For the text-containing cell, return its midpoint in (x, y) coordinate format. 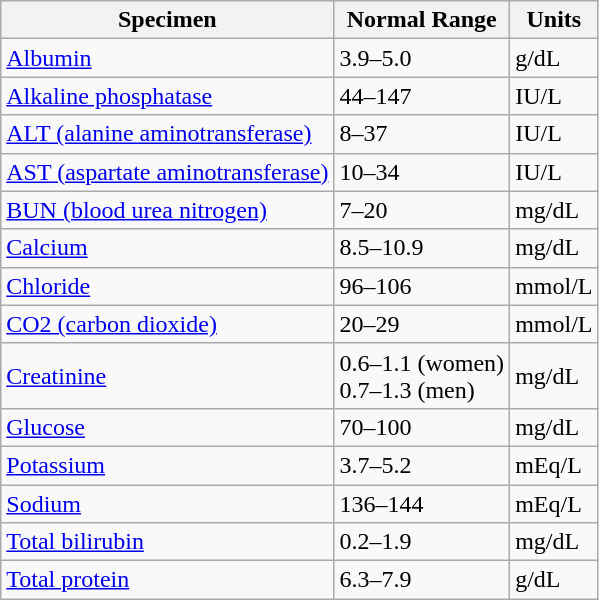
20–29 (422, 324)
3.7–5.2 (422, 465)
CO2 (carbon dioxide) (168, 324)
8.5–10.9 (422, 248)
Total bilirubin (168, 542)
Normal Range (422, 20)
Chloride (168, 286)
7–20 (422, 210)
6.3–7.9 (422, 580)
70–100 (422, 427)
Creatinine (168, 376)
Alkaline phosphatase (168, 96)
0.6–1.1 (women)0.7–1.3 (men) (422, 376)
0.2–1.9 (422, 542)
Glucose (168, 427)
Units (554, 20)
Total protein (168, 580)
10–34 (422, 172)
Albumin (168, 58)
ALT (alanine aminotransferase) (168, 134)
Calcium (168, 248)
Sodium (168, 503)
AST (aspartate aminotransferase) (168, 172)
Specimen (168, 20)
BUN (blood urea nitrogen) (168, 210)
Potassium (168, 465)
44–147 (422, 96)
136–144 (422, 503)
3.9–5.0 (422, 58)
8–37 (422, 134)
96–106 (422, 286)
